Identify which cell holds the provided text, then report its [X, Y] central coordinate. 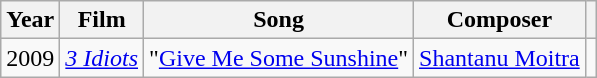
Song [279, 20]
3 Idiots [102, 58]
Year [30, 20]
Film [102, 20]
Shantanu Moitra [500, 58]
"Give Me Some Sunshine" [279, 58]
2009 [30, 58]
Composer [500, 20]
